Locate the cell with the specified text and output its (X, Y) center coordinate. 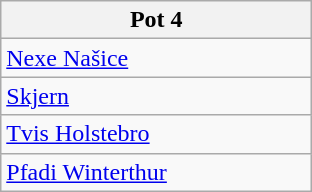
Pfadi Winterthur (156, 172)
Skjern (156, 96)
Tvis Holstebro (156, 134)
Nexe Našice (156, 58)
Pot 4 (156, 20)
